Pinpoint the cell where the given text exists, returning its (X, Y) midpoint coordinate. 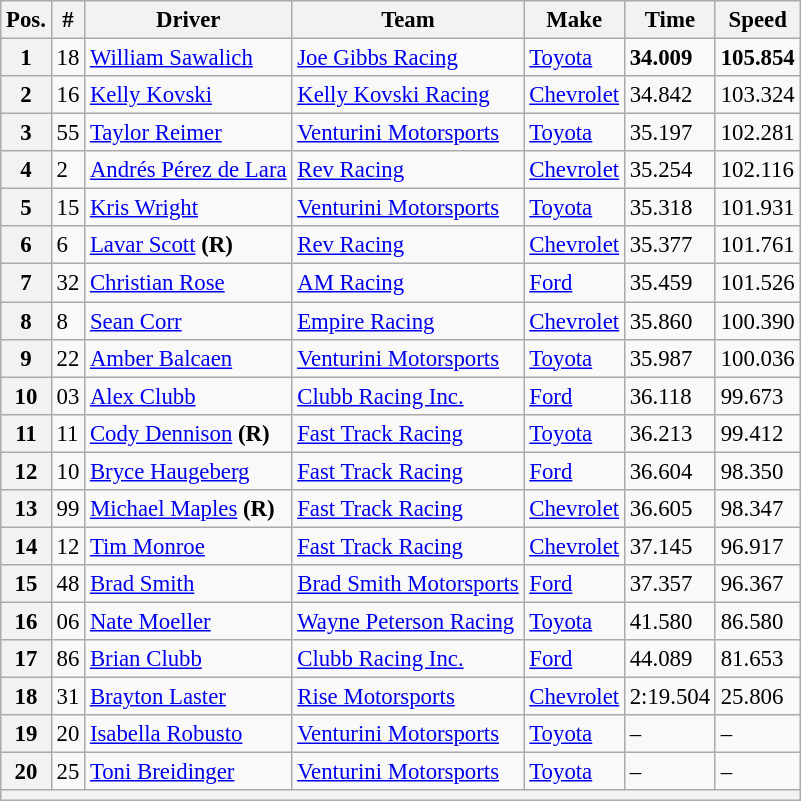
36.213 (670, 433)
86.580 (758, 621)
Taylor Reimer (188, 133)
105.854 (758, 58)
55 (68, 133)
86 (68, 659)
Time (670, 20)
06 (68, 621)
Toni Breidinger (188, 772)
102.281 (758, 133)
Joe Gibbs Racing (408, 58)
4 (26, 170)
Brad Smith (188, 584)
25 (68, 772)
99.673 (758, 396)
William Sawalich (188, 58)
Pos. (26, 20)
1 (26, 58)
17 (26, 659)
2:19.504 (670, 697)
99.412 (758, 433)
101.526 (758, 283)
103.324 (758, 95)
41.580 (670, 621)
81.653 (758, 659)
35.197 (670, 133)
35.318 (670, 208)
Isabella Robusto (188, 734)
Sean Corr (188, 321)
98.347 (758, 509)
Christian Rose (188, 283)
100.036 (758, 358)
34.009 (670, 58)
Kris Wright (188, 208)
101.931 (758, 208)
100.390 (758, 321)
Wayne Peterson Racing (408, 621)
Nate Moeller (188, 621)
Andrés Pérez de Lara (188, 170)
36.604 (670, 471)
Empire Racing (408, 321)
37.357 (670, 584)
96.917 (758, 546)
Brad Smith Motorsports (408, 584)
Brian Clubb (188, 659)
14 (26, 546)
Rise Motorsports (408, 697)
9 (26, 358)
44.089 (670, 659)
35.459 (670, 283)
35.377 (670, 245)
37.145 (670, 546)
Driver (188, 20)
AM Racing (408, 283)
96.367 (758, 584)
# (68, 20)
5 (26, 208)
32 (68, 283)
Speed (758, 20)
Kelly Kovski Racing (408, 95)
25.806 (758, 697)
Bryce Haugeberg (188, 471)
Brayton Laster (188, 697)
Michael Maples (R) (188, 509)
Team (408, 20)
35.254 (670, 170)
22 (68, 358)
3 (26, 133)
102.116 (758, 170)
36.605 (670, 509)
Kelly Kovski (188, 95)
Make (574, 20)
99 (68, 509)
101.761 (758, 245)
35.860 (670, 321)
19 (26, 734)
35.987 (670, 358)
48 (68, 584)
Lavar Scott (R) (188, 245)
36.118 (670, 396)
Amber Balcaen (188, 358)
Alex Clubb (188, 396)
Cody Dennison (R) (188, 433)
Tim Monroe (188, 546)
34.842 (670, 95)
13 (26, 509)
03 (68, 396)
31 (68, 697)
7 (26, 283)
98.350 (758, 471)
